Extract the (X, Y) coordinate from the center of the cell holding the provided text.  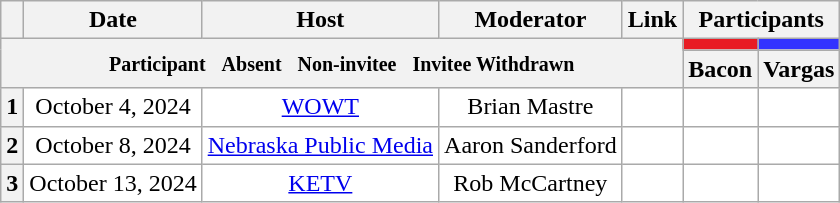
October 8, 2024 (113, 145)
3 (12, 183)
2 (12, 145)
1 (12, 107)
Bacon (720, 69)
Host (320, 20)
KETV (320, 183)
WOWT (320, 107)
Date (113, 20)
October 13, 2024 (113, 183)
Link (652, 20)
Participant Absent Non-invitee Invitee Withdrawn (342, 64)
Nebraska Public Media (320, 145)
Rob McCartney (531, 183)
October 4, 2024 (113, 107)
Aaron Sanderford (531, 145)
Brian Mastre (531, 107)
Participants (762, 20)
Moderator (531, 20)
Vargas (799, 69)
